Provide the (x, y) coordinate of the cell's center where the given text is located.  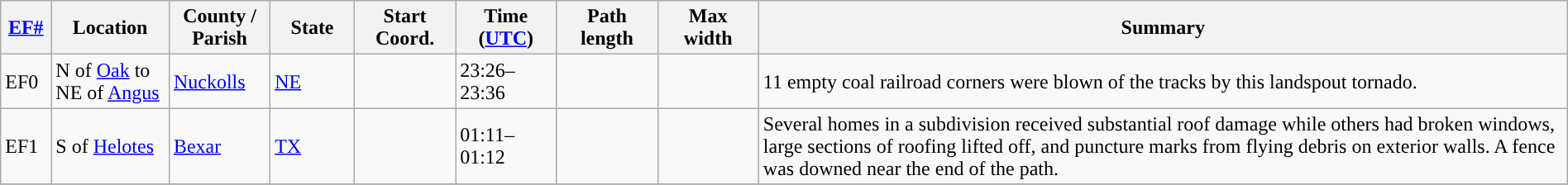
23:26–23:36 (506, 81)
State (313, 28)
Path length (607, 28)
EF1 (26, 146)
TX (313, 146)
Nuckolls (219, 81)
Summary (1163, 28)
11 empty coal railroad corners were blown of the tracks by this landspout tornado. (1163, 81)
Max width (708, 28)
Time (UTC) (506, 28)
EF0 (26, 81)
Bexar (219, 146)
NE (313, 81)
N of Oak to NE of Angus (111, 81)
Location (111, 28)
01:11–01:12 (506, 146)
County / Parish (219, 28)
S of Helotes (111, 146)
EF# (26, 28)
Start Coord. (404, 28)
